Search for the cell housing the specified text and yield its [X, Y] center coordinate. 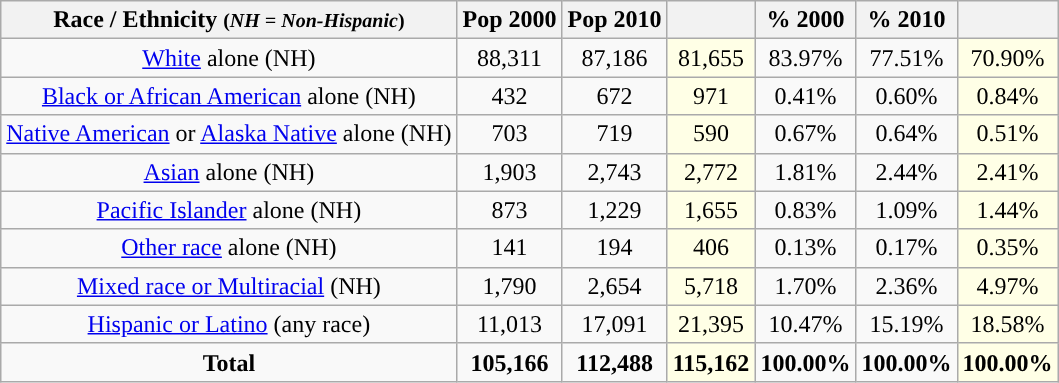
112,488 [614, 362]
1,229 [614, 210]
88,311 [510, 58]
1.70% [806, 286]
2,772 [711, 172]
2,743 [614, 172]
81,655 [711, 58]
Pacific Islander alone (NH) [229, 210]
194 [614, 248]
703 [510, 134]
Total [229, 362]
21,395 [711, 324]
Black or African American alone (NH) [229, 96]
719 [614, 134]
1.81% [806, 172]
0.51% [1008, 134]
4.97% [1008, 286]
0.60% [906, 96]
406 [711, 248]
Other race alone (NH) [229, 248]
0.35% [1008, 248]
0.64% [906, 134]
11,013 [510, 324]
971 [711, 96]
17,091 [614, 324]
1,655 [711, 210]
1.09% [906, 210]
5,718 [711, 286]
2.41% [1008, 172]
1.44% [1008, 210]
10.47% [806, 324]
2,654 [614, 286]
87,186 [614, 58]
Mixed race or Multiracial (NH) [229, 286]
Asian alone (NH) [229, 172]
432 [510, 96]
1,790 [510, 286]
2.44% [906, 172]
141 [510, 248]
Hispanic or Latino (any race) [229, 324]
0.84% [1008, 96]
Pop 2010 [614, 20]
0.83% [806, 210]
% 2000 [806, 20]
Native American or Alaska Native alone (NH) [229, 134]
0.41% [806, 96]
0.17% [906, 248]
Race / Ethnicity (NH = Non-Hispanic) [229, 20]
672 [614, 96]
105,166 [510, 362]
White alone (NH) [229, 58]
Pop 2000 [510, 20]
% 2010 [906, 20]
70.90% [1008, 58]
83.97% [806, 58]
1,903 [510, 172]
77.51% [906, 58]
15.19% [906, 324]
873 [510, 210]
2.36% [906, 286]
115,162 [711, 362]
0.13% [806, 248]
18.58% [1008, 324]
590 [711, 134]
0.67% [806, 134]
